Locate the cell with the specified text and output its [x, y] center coordinate. 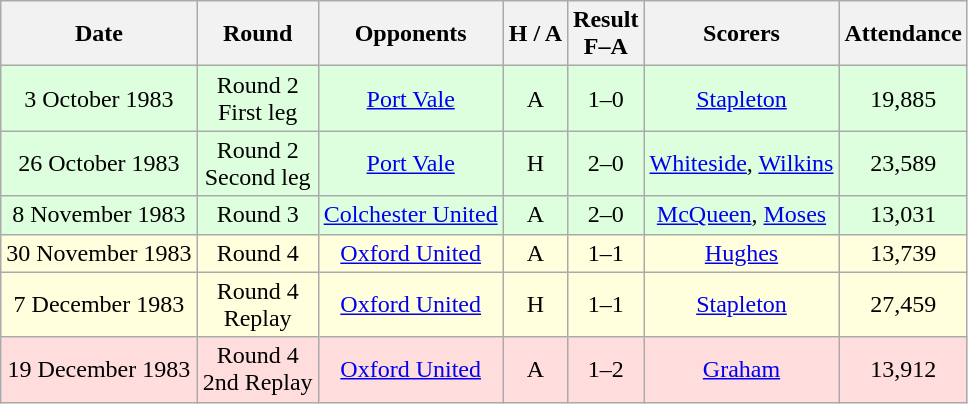
1–0 [606, 98]
19 December 1983 [99, 370]
Whiteside, Wilkins [742, 164]
27,459 [903, 304]
8 November 1983 [99, 215]
Round 2First leg [258, 98]
26 October 1983 [99, 164]
McQueen, Moses [742, 215]
Hughes [742, 253]
13,739 [903, 253]
Round [258, 34]
Round 2Second leg [258, 164]
Round 4Replay [258, 304]
ResultF–A [606, 34]
Attendance [903, 34]
Date [99, 34]
1–2 [606, 370]
Scorers [742, 34]
19,885 [903, 98]
Round 4 [258, 253]
H / A [535, 34]
Round 3 [258, 215]
Round 42nd Replay [258, 370]
Colchester United [410, 215]
7 December 1983 [99, 304]
Graham [742, 370]
30 November 1983 [99, 253]
13,031 [903, 215]
3 October 1983 [99, 98]
13,912 [903, 370]
Opponents [410, 34]
23,589 [903, 164]
